Output the [X, Y] coordinate of the center of the cell containing the given text.  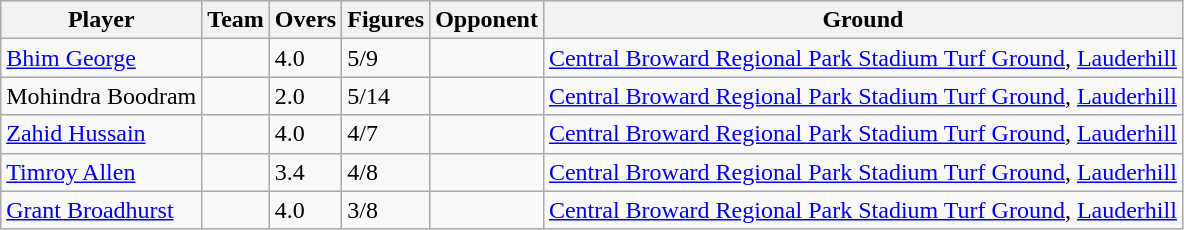
2.0 [305, 96]
5/14 [386, 96]
Overs [305, 20]
Opponent [487, 20]
5/9 [386, 58]
Ground [862, 20]
Grant Broadhurst [102, 210]
3/8 [386, 210]
Team [236, 20]
Timroy Allen [102, 172]
Player [102, 20]
Bhim George [102, 58]
4/8 [386, 172]
3.4 [305, 172]
Figures [386, 20]
Mohindra Boodram [102, 96]
4/7 [386, 134]
Zahid Hussain [102, 134]
